From the cell containing the given text, extract its center point as [X, Y] coordinate. 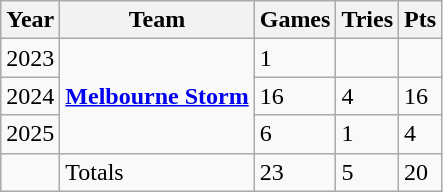
Team [157, 20]
2025 [30, 134]
Games [295, 20]
20 [420, 172]
Totals [157, 172]
6 [295, 134]
Tries [368, 20]
5 [368, 172]
Melbourne Storm [157, 96]
2024 [30, 96]
Year [30, 20]
23 [295, 172]
Pts [420, 20]
2023 [30, 58]
